Return [x, y] of the center of cell containing provided text 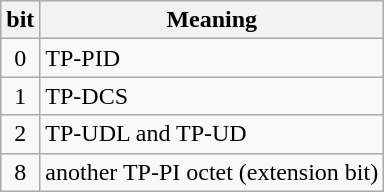
Meaning [212, 20]
TP-UDL and TP-UD [212, 134]
TP-PID [212, 58]
0 [20, 58]
another TP-PI octet (extension bit) [212, 172]
1 [20, 96]
8 [20, 172]
2 [20, 134]
TP-DCS [212, 96]
bit [20, 20]
